Find where the given text appears and provide that cell's center as [X, Y] coordinate. 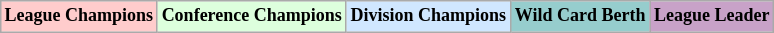
Wild Card Berth [580, 16]
League Leader [712, 16]
Division Champions [428, 16]
Conference Champions [252, 16]
League Champions [78, 16]
